Detect which cell encompasses the target text, then output its (X, Y) center coordinate. 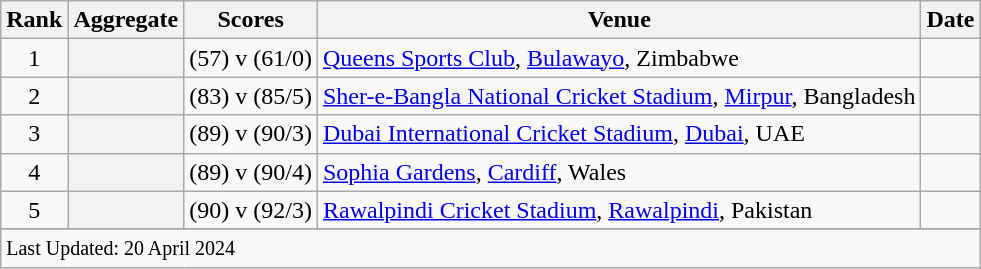
5 (34, 210)
Scores (251, 20)
(89) v (90/4) (251, 172)
Last Updated: 20 April 2024 (490, 248)
Rawalpindi Cricket Stadium, Rawalpindi, Pakistan (618, 210)
Venue (618, 20)
(90) v (92/3) (251, 210)
Rank (34, 20)
Date (950, 20)
Queens Sports Club, Bulawayo, Zimbabwe (618, 58)
(83) v (85/5) (251, 96)
(57) v (61/0) (251, 58)
Sher-e-Bangla National Cricket Stadium, Mirpur, Bangladesh (618, 96)
(89) v (90/3) (251, 134)
Sophia Gardens, Cardiff, Wales (618, 172)
4 (34, 172)
Dubai International Cricket Stadium, Dubai, UAE (618, 134)
3 (34, 134)
1 (34, 58)
Aggregate (126, 20)
2 (34, 96)
